Locate the cell with the specified text and output its [X, Y] center coordinate. 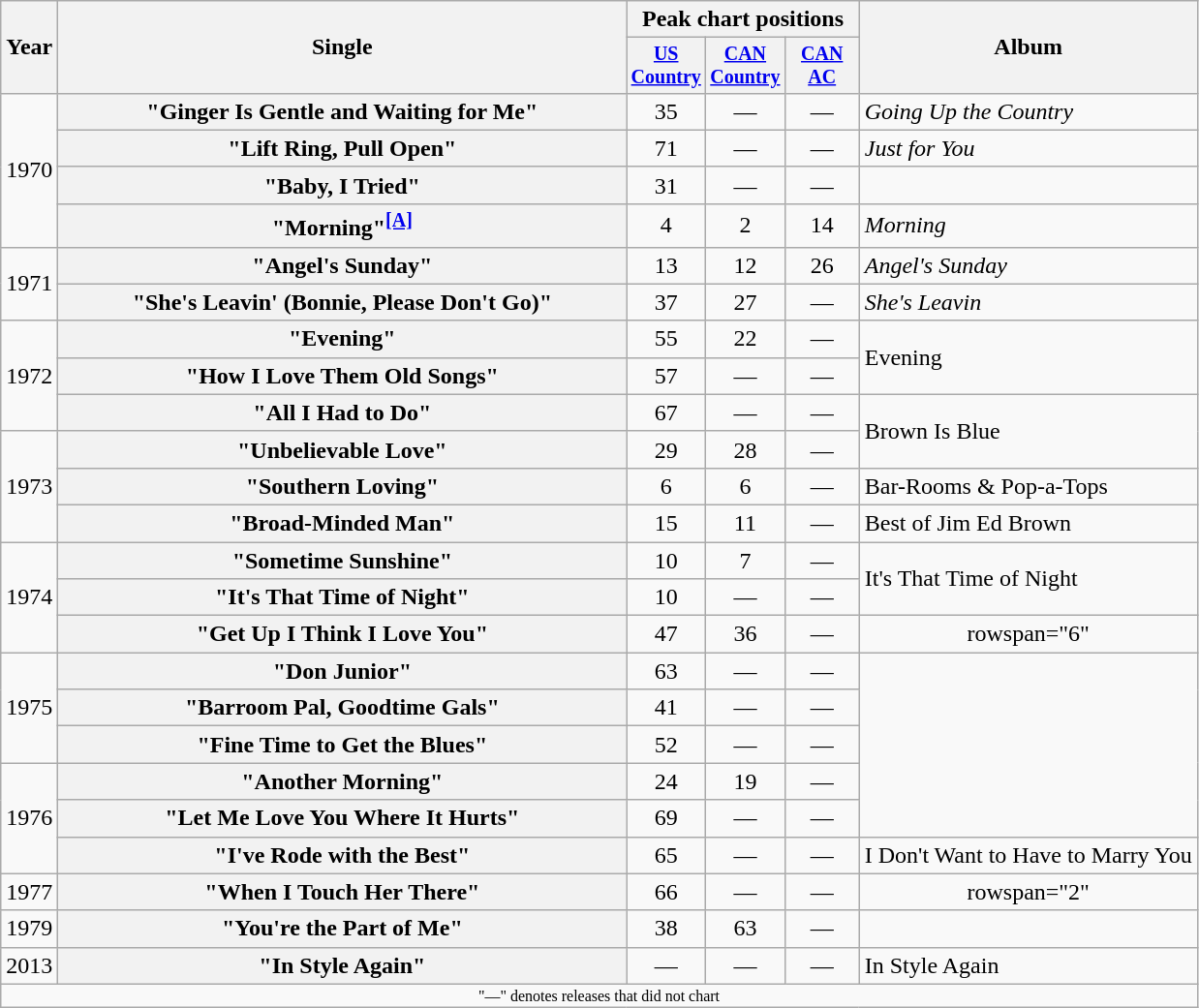
"It's That Time of Night" [343, 597]
37 [666, 302]
1974 [29, 597]
Best of Jim Ed Brown [1029, 523]
"All I Had to Do" [343, 412]
"She's Leavin' (Bonnie, Please Don't Go)" [343, 302]
Album [1029, 47]
rowspan="2" [1029, 892]
4 [666, 225]
"You're the Part of Me" [343, 929]
14 [821, 225]
Single [343, 47]
"How I Love Them Old Songs" [343, 376]
1973 [29, 486]
55 [666, 339]
47 [666, 634]
1976 [29, 818]
2 [746, 225]
2013 [29, 965]
US Country [666, 66]
She's Leavin [1029, 302]
1979 [29, 929]
Going Up the Country [1029, 111]
"Angel's Sunday" [343, 265]
66 [666, 892]
"Let Me Love You Where It Hurts" [343, 818]
Peak chart positions [743, 19]
38 [666, 929]
"Southern Loving" [343, 486]
36 [746, 634]
31 [666, 185]
1971 [29, 284]
41 [666, 708]
Morning [1029, 225]
57 [666, 376]
11 [746, 523]
Just for You [1029, 148]
52 [666, 745]
1972 [29, 376]
"Unbelievable Love" [343, 449]
"When I Touch Her There" [343, 892]
29 [666, 449]
"Barroom Pal, Goodtime Gals" [343, 708]
15 [666, 523]
"Morning"[A] [343, 225]
19 [746, 781]
65 [666, 855]
35 [666, 111]
"Baby, I Tried" [343, 185]
"Broad-Minded Man" [343, 523]
rowspan="6" [1029, 634]
It's That Time of Night [1029, 579]
"Don Junior" [343, 671]
CAN Country [746, 66]
27 [746, 302]
CAN AC [821, 66]
12 [746, 265]
1975 [29, 708]
"Evening" [343, 339]
7 [746, 561]
"Get Up I Think I Love You" [343, 634]
24 [666, 781]
22 [746, 339]
"—" denotes releases that did not chart [599, 995]
"Ginger Is Gentle and Waiting for Me" [343, 111]
Brown Is Blue [1029, 431]
"In Style Again" [343, 965]
Evening [1029, 357]
"Sometime Sunshine" [343, 561]
71 [666, 148]
69 [666, 818]
26 [821, 265]
"Fine Time to Get the Blues" [343, 745]
"I've Rode with the Best" [343, 855]
I Don't Want to Have to Marry You [1029, 855]
13 [666, 265]
1977 [29, 892]
"Lift Ring, Pull Open" [343, 148]
Bar-Rooms & Pop-a-Tops [1029, 486]
"Another Morning" [343, 781]
67 [666, 412]
Year [29, 47]
28 [746, 449]
Angel's Sunday [1029, 265]
In Style Again [1029, 965]
1970 [29, 170]
